Provide the [x, y] coordinate of the cell's center where the given text is located.  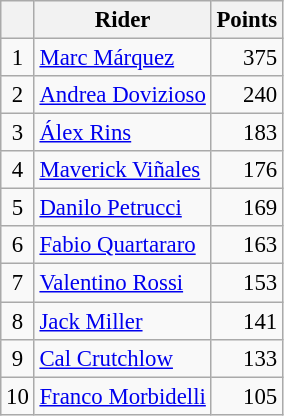
163 [246, 245]
Jack Miller [122, 321]
Andrea Dovizioso [122, 95]
5 [18, 208]
141 [246, 321]
9 [18, 358]
Álex Rins [122, 133]
176 [246, 170]
153 [246, 283]
375 [246, 58]
4 [18, 170]
7 [18, 283]
240 [246, 95]
105 [246, 396]
8 [18, 321]
6 [18, 245]
Points [246, 20]
133 [246, 358]
Marc Márquez [122, 58]
183 [246, 133]
Cal Crutchlow [122, 358]
169 [246, 208]
Danilo Petrucci [122, 208]
Fabio Quartararo [122, 245]
Valentino Rossi [122, 283]
Rider [122, 20]
3 [18, 133]
1 [18, 58]
Maverick Viñales [122, 170]
2 [18, 95]
Franco Morbidelli [122, 396]
10 [18, 396]
